Determine the (x, y) coordinate at the center of the cell enclosing the given text.  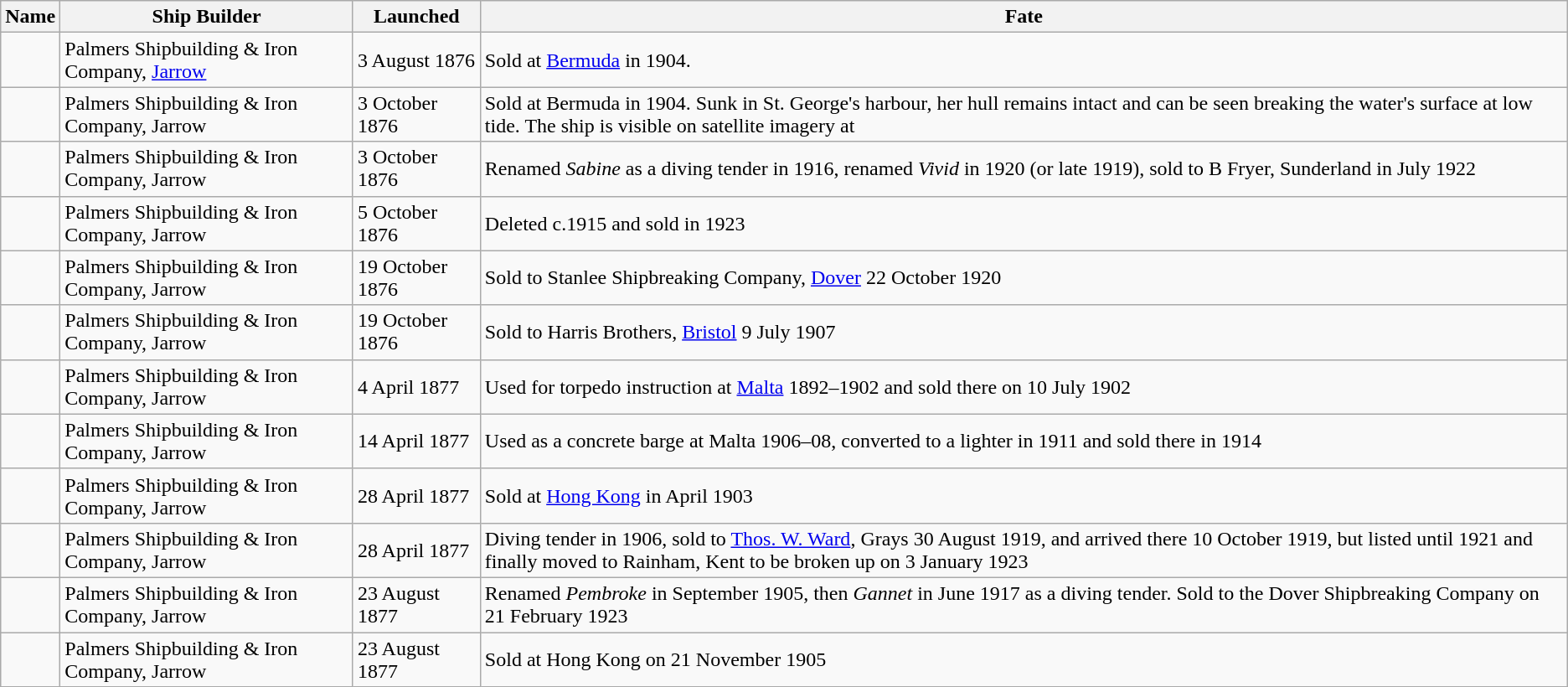
Sold to Harris Brothers, Bristol 9 July 1907 (1024, 332)
5 October 1876 (416, 223)
14 April 1877 (416, 441)
Launched (416, 17)
Renamed Pembroke in September 1905, then Gannet in June 1917 as a diving tender. Sold to the Dover Shipbreaking Company on 21 February 1923 (1024, 605)
Sold at Hong Kong on 21 November 1905 (1024, 659)
Used for torpedo instruction at Malta 1892–1902 and sold there on 10 July 1902 (1024, 387)
Ship Builder (207, 17)
3 August 1876 (416, 60)
Deleted c.1915 and sold in 1923 (1024, 223)
Name (30, 17)
Sold to Stanlee Shipbreaking Company, Dover 22 October 1920 (1024, 278)
4 April 1877 (416, 387)
Fate (1024, 17)
Sold at Hong Kong in April 1903 (1024, 496)
Sold at Bermuda in 1904. (1024, 60)
Renamed Sabine as a diving tender in 1916, renamed Vivid in 1920 (or late 1919), sold to B Fryer, Sunderland in July 1922 (1024, 169)
Used as a concrete barge at Malta 1906–08, converted to a lighter in 1911 and sold there in 1914 (1024, 441)
